Capture the cell that displays the provided text and extract its [X, Y] central coordinate. 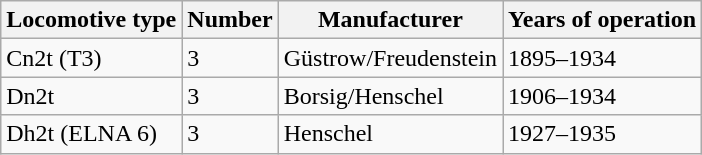
Henschel [390, 134]
1895–1934 [602, 58]
Güstrow/Freudenstein [390, 58]
Manufacturer [390, 20]
Dh2t (ELNA 6) [92, 134]
Years of operation [602, 20]
Cn2t (T3) [92, 58]
Number [230, 20]
Locomotive type [92, 20]
Borsig/Henschel [390, 96]
1906–1934 [602, 96]
1927–1935 [602, 134]
Dn2t [92, 96]
